For the text-containing cell, return its midpoint in (X, Y) coordinate format. 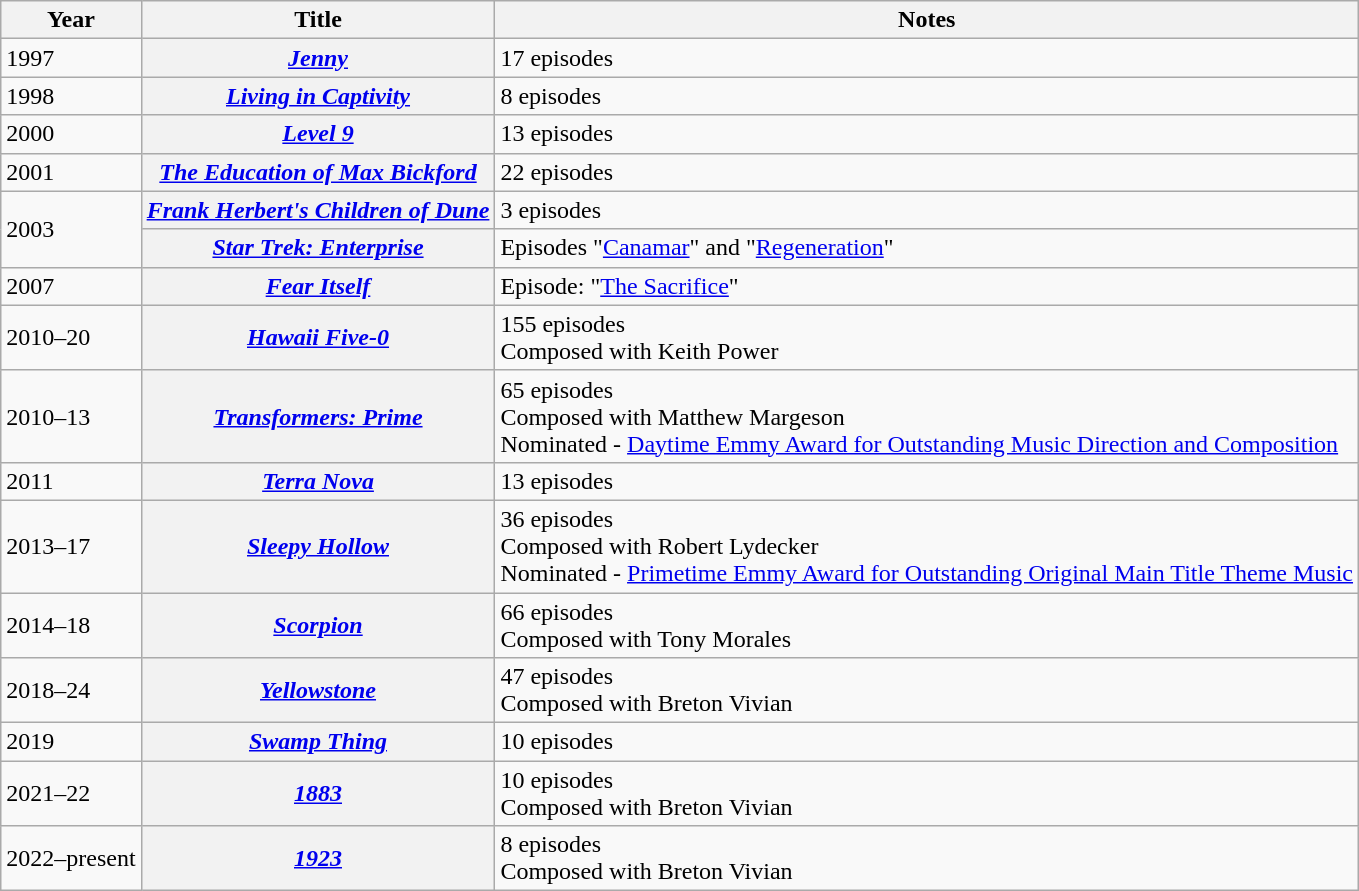
Frank Herbert's Children of Dune (318, 210)
2001 (71, 172)
Transformers: Prime (318, 416)
3 episodes (927, 210)
Star Trek: Enterprise (318, 248)
Notes (927, 20)
47 episodesComposed with Breton Vivian (927, 690)
8 episodes (927, 96)
Terra Nova (318, 481)
2013–17 (71, 546)
Swamp Thing (318, 742)
Hawaii Five-0 (318, 338)
Yellowstone (318, 690)
Level 9 (318, 134)
Fear Itself (318, 286)
2018–24 (71, 690)
2010–13 (71, 416)
Year (71, 20)
Episodes "Canamar" and "Regeneration" (927, 248)
Jenny (318, 58)
2003 (71, 229)
Scorpion (318, 624)
2007 (71, 286)
2011 (71, 481)
Sleepy Hollow (318, 546)
2022–present (71, 858)
65 episodesComposed with Matthew MargesonNominated - Daytime Emmy Award for Outstanding Music Direction and Composition (927, 416)
66 episodesComposed with Tony Morales (927, 624)
1883 (318, 794)
10 episodes (927, 742)
1923 (318, 858)
1997 (71, 58)
8 episodesComposed with Breton Vivian (927, 858)
2000 (71, 134)
2019 (71, 742)
155 episodesComposed with Keith Power (927, 338)
22 episodes (927, 172)
Title (318, 20)
Episode: "The Sacrifice" (927, 286)
17 episodes (927, 58)
2010–20 (71, 338)
The Education of Max Bickford (318, 172)
Living in Captivity (318, 96)
36 episodesComposed with Robert LydeckerNominated - Primetime Emmy Award for Outstanding Original Main Title Theme Music (927, 546)
2021–22 (71, 794)
1998 (71, 96)
10 episodesComposed with Breton Vivian (927, 794)
2014–18 (71, 624)
